Identify which cell holds the provided text, then report its [x, y] central coordinate. 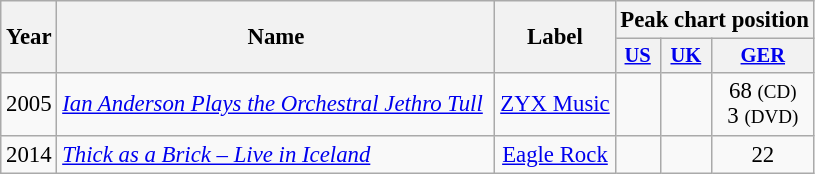
Name [276, 36]
Eagle Rock [555, 155]
GER [762, 56]
US [638, 56]
68 (CD)3 (DVD) [762, 104]
Label [555, 36]
ZYX Music [555, 104]
2014 [29, 155]
22 [762, 155]
Peak chart position [714, 20]
2005 [29, 104]
UK [686, 56]
Thick as a Brick – Live in Iceland [276, 155]
Year [29, 36]
Ian Anderson Plays the Orchestral Jethro Tull [276, 104]
